Pinpoint the cell where the given text exists, returning its [X, Y] midpoint coordinate. 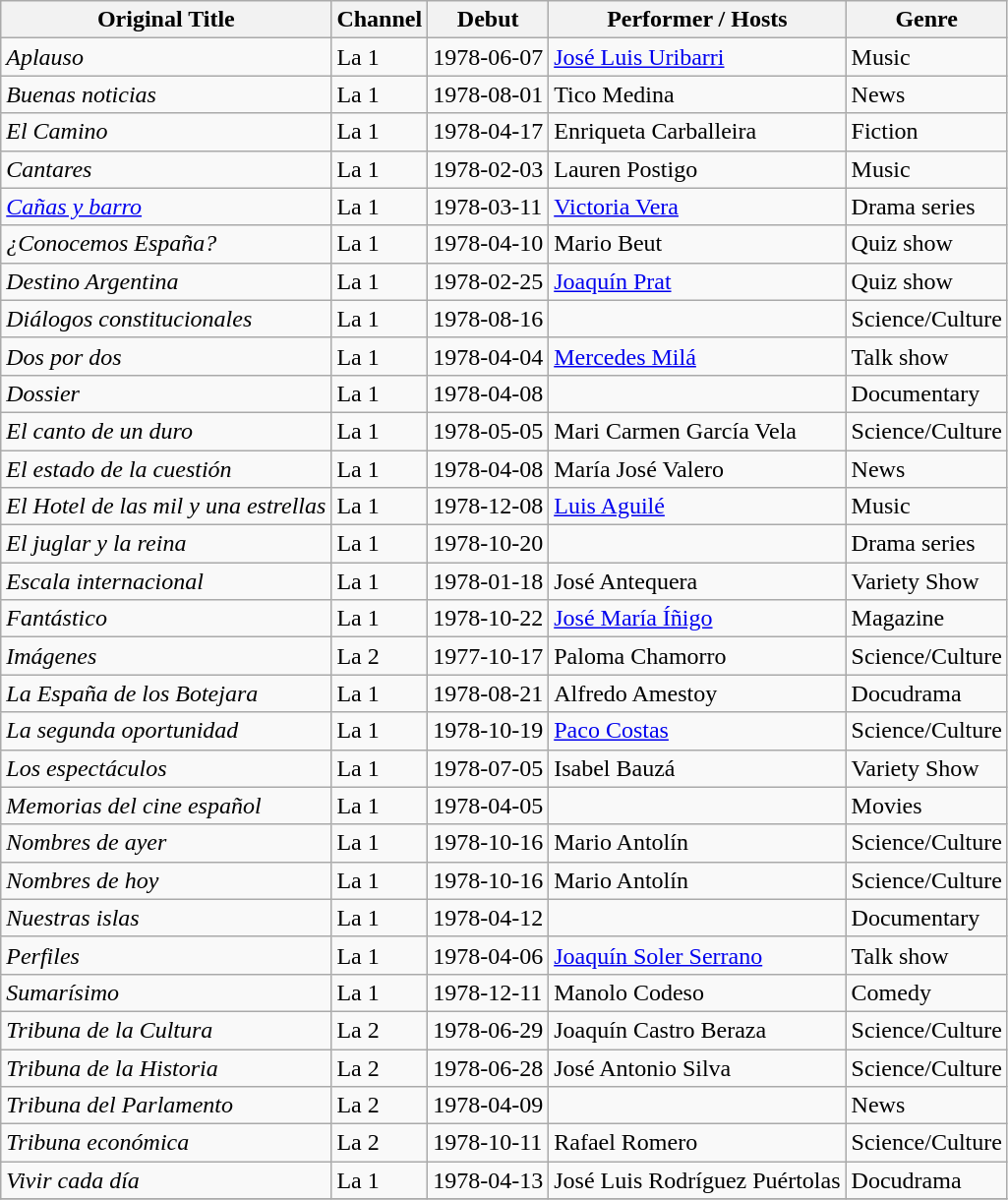
Fantástico [166, 619]
Imágenes [166, 656]
1978-04-10 [488, 244]
Joaquín Castro Beraza [697, 1030]
¿Conocemos España? [166, 244]
Movies [926, 806]
Tribuna del Parlamento [166, 1106]
Alfredo Amestoy [697, 693]
1978-10-19 [488, 731]
1978-08-21 [488, 693]
1978-02-25 [488, 281]
Joaquín Soler Serrano [697, 955]
Victoria Vera [697, 207]
Escala internacional [166, 581]
Paco Costas [697, 731]
Diálogos constitucionales [166, 319]
1978-12-08 [488, 507]
1978-04-06 [488, 955]
Nombres de ayer [166, 843]
El Hotel de las mil y una estrellas [166, 507]
Performer / Hosts [697, 20]
Tribuna económica [166, 1143]
La segunda oportunidad [166, 731]
Magazine [926, 619]
1978-04-12 [488, 918]
Luis Aguilé [697, 507]
Comedy [926, 992]
Buenas noticias [166, 94]
Mercedes Milá [697, 356]
El juglar y la reina [166, 544]
Sumarísimo [166, 992]
El canto de un duro [166, 431]
Perfiles [166, 955]
Isabel Bauzá [697, 768]
1978-10-20 [488, 544]
1978-04-17 [488, 132]
Fiction [926, 132]
1978-07-05 [488, 768]
Paloma Chamorro [697, 656]
Vivir cada día [166, 1180]
1978-10-22 [488, 619]
Dos por dos [166, 356]
Debut [488, 20]
Cañas y barro [166, 207]
Lauren Postigo [697, 169]
Genre [926, 20]
1978-08-16 [488, 319]
Nombres de hoy [166, 880]
Rafael Romero [697, 1143]
Tico Medina [697, 94]
1978-06-28 [488, 1067]
1978-12-11 [488, 992]
Cantares [166, 169]
1978-04-05 [488, 806]
1978-03-11 [488, 207]
La España de los Botejara [166, 693]
Mari Carmen García Vela [697, 431]
Joaquín Prat [697, 281]
Channel [380, 20]
1978-06-29 [488, 1030]
1978-10-11 [488, 1143]
El estado de la cuestión [166, 469]
1978-04-13 [488, 1180]
Memorias del cine español [166, 806]
1978-05-05 [488, 431]
José Luis Rodríguez Puértolas [697, 1180]
Tribuna de la Historia [166, 1067]
Destino Argentina [166, 281]
1977-10-17 [488, 656]
Dossier [166, 393]
1978-08-01 [488, 94]
Enriqueta Carballeira [697, 132]
El Camino [166, 132]
José María Íñigo [697, 619]
1978-02-03 [488, 169]
José Luis Uribarri [697, 57]
1978-04-09 [488, 1106]
Tribuna de la Cultura [166, 1030]
Los espectáculos [166, 768]
Aplauso [166, 57]
Original Title [166, 20]
Nuestras islas [166, 918]
1978-04-04 [488, 356]
1978-01-18 [488, 581]
José Antequera [697, 581]
Manolo Codeso [697, 992]
José Antonio Silva [697, 1067]
Mario Beut [697, 244]
1978-06-07 [488, 57]
María José Valero [697, 469]
